Capture the cell that displays the provided text and extract its (x, y) central coordinate. 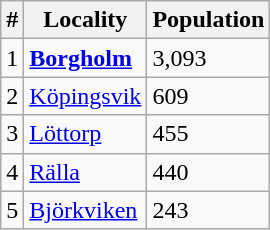
Björkviken (86, 210)
243 (208, 210)
Löttorp (86, 134)
Population (208, 20)
# (12, 20)
3 (12, 134)
Köpingsvik (86, 96)
4 (12, 172)
Locality (86, 20)
5 (12, 210)
Borgholm (86, 58)
609 (208, 96)
Rälla (86, 172)
455 (208, 134)
440 (208, 172)
1 (12, 58)
3,093 (208, 58)
2 (12, 96)
